Search for the cell housing the specified text and yield its (x, y) center coordinate. 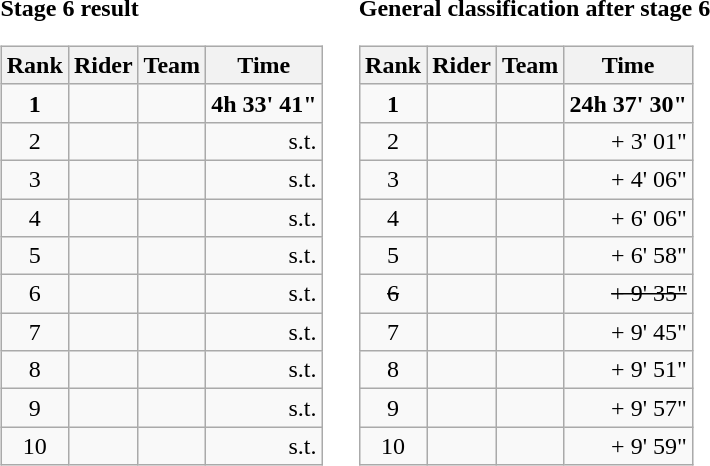
+ 6' 06" (628, 217)
+ 9' 45" (628, 332)
4h 33' 41" (264, 103)
+ 4' 06" (628, 179)
+ 6' 58" (628, 256)
+ 9' 57" (628, 408)
+ 3' 01" (628, 141)
+ 9' 51" (628, 370)
+ 9' 35" (628, 294)
+ 9' 59" (628, 446)
24h 37' 30" (628, 103)
